Capture the cell that displays the provided text and extract its [x, y] central coordinate. 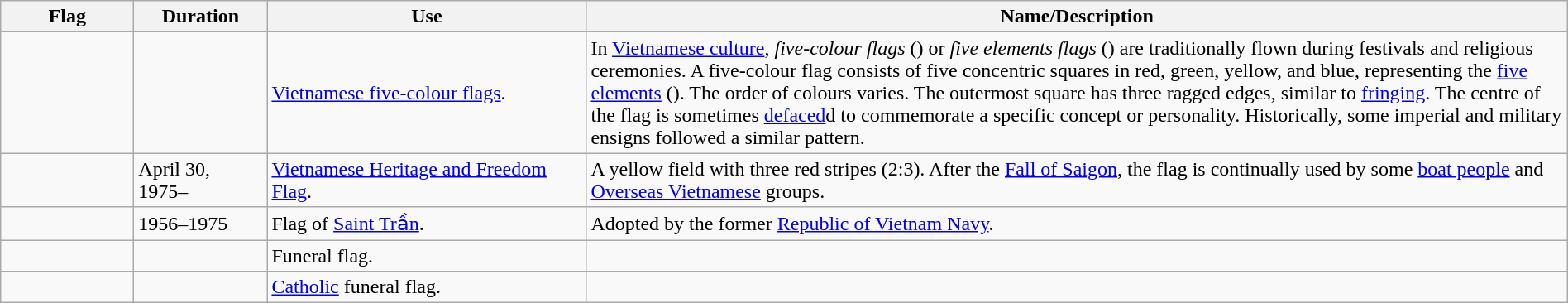
Funeral flag. [427, 256]
Name/Description [1077, 17]
Vietnamese Heritage and Freedom Flag. [427, 180]
Vietnamese five-colour flags. [427, 93]
Duration [200, 17]
1956–1975 [200, 224]
Catholic funeral flag. [427, 287]
Adopted by the former Republic of Vietnam Navy. [1077, 224]
Use [427, 17]
Flag [68, 17]
Flag of Saint Trần. [427, 224]
April 30, 1975– [200, 180]
